Search for the cell housing the specified text and yield its [x, y] center coordinate. 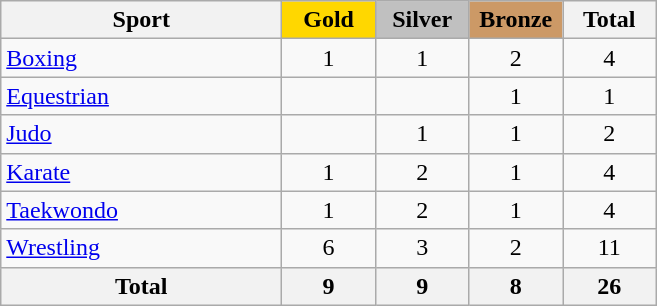
8 [516, 286]
26 [609, 286]
Wrestling [142, 248]
Boxing [142, 58]
Sport [142, 20]
Judo [142, 134]
Bronze [516, 20]
Equestrian [142, 96]
Silver [422, 20]
3 [422, 248]
Taekwondo [142, 210]
11 [609, 248]
Gold [329, 20]
6 [329, 248]
Karate [142, 172]
